For the text-containing cell, return its midpoint in [x, y] coordinate format. 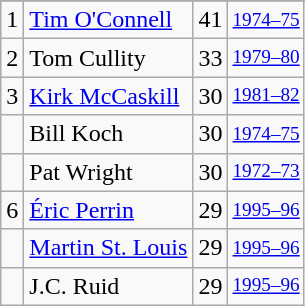
6 [12, 210]
Éric Perrin [108, 210]
J.C. Ruid [108, 286]
Pat Wright [108, 172]
1972–73 [266, 172]
2 [12, 58]
41 [210, 20]
Kirk McCaskill [108, 96]
1979–80 [266, 58]
Bill Koch [108, 134]
3 [12, 96]
Martin St. Louis [108, 248]
Tom Cullity [108, 58]
1981–82 [266, 96]
Tim O'Connell [108, 20]
1 [12, 20]
33 [210, 58]
